From the cell containing the given text, extract its center point as (X, Y) coordinate. 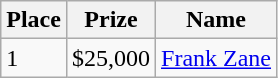
Prize (110, 20)
Frank Zane (216, 58)
1 (34, 58)
Place (34, 20)
$25,000 (110, 58)
Name (216, 20)
